Scan for the cell matching the given text and deliver its [X, Y] coordinate at center. 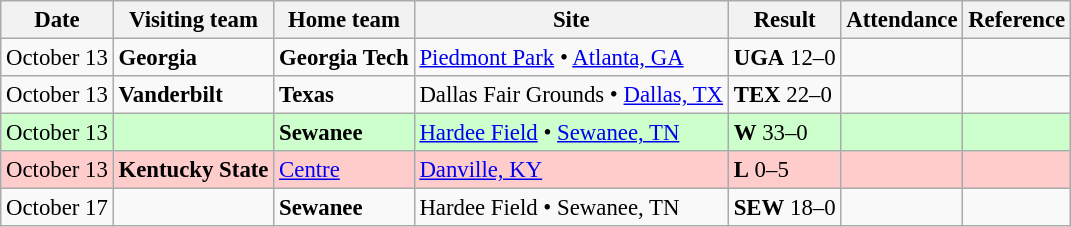
Reference [1017, 20]
L 0–5 [784, 170]
Centre [344, 170]
Site [571, 20]
Result [784, 20]
Piedmont Park • Atlanta, GA [571, 58]
Attendance [902, 20]
Date [57, 20]
W 33–0 [784, 133]
UGA 12–0 [784, 58]
Texas [344, 95]
October 17 [57, 208]
Kentucky State [194, 170]
Vanderbilt [194, 95]
SEW 18–0 [784, 208]
TEX 22–0 [784, 95]
Dallas Fair Grounds • Dallas, TX [571, 95]
Visiting team [194, 20]
Georgia Tech [344, 58]
Georgia [194, 58]
Danville, KY [571, 170]
Home team [344, 20]
